Output the (x, y) coordinate of the center of the cell containing the given text.  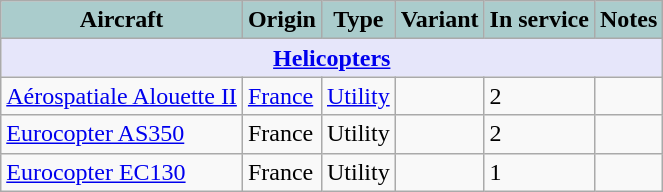
In service (539, 20)
Aérospatiale Alouette II (122, 96)
Origin (282, 20)
Notes (628, 20)
Variant (440, 20)
Eurocopter AS350 (122, 134)
Helicopters (332, 58)
Eurocopter EC130 (122, 172)
Aircraft (122, 20)
Type (358, 20)
1 (539, 172)
